From the cell containing the given text, extract its center point as [x, y] coordinate. 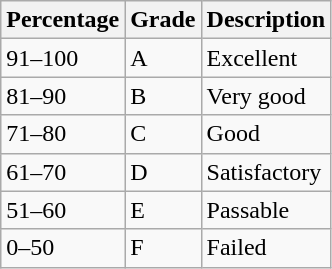
C [163, 134]
81–90 [63, 96]
91–100 [63, 58]
Percentage [63, 20]
Passable [266, 210]
Very good [266, 96]
B [163, 96]
51–60 [63, 210]
Excellent [266, 58]
Grade [163, 20]
0–50 [63, 248]
61–70 [63, 172]
D [163, 172]
Satisfactory [266, 172]
A [163, 58]
71–80 [63, 134]
Good [266, 134]
Failed [266, 248]
F [163, 248]
E [163, 210]
Description [266, 20]
